Search for the cell housing the specified text and yield its [x, y] center coordinate. 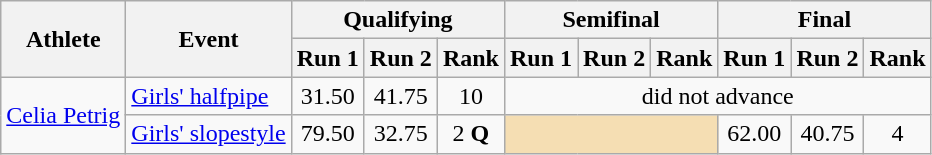
Event [208, 39]
Girls' slopestyle [208, 134]
79.50 [328, 134]
10 [470, 96]
did not advance [718, 96]
2 Q [470, 134]
62.00 [754, 134]
31.50 [328, 96]
4 [898, 134]
32.75 [400, 134]
Athlete [64, 39]
Final [824, 20]
Girls' halfpipe [208, 96]
Qualifying [398, 20]
Celia Petrig [64, 115]
Semifinal [610, 20]
41.75 [400, 96]
40.75 [828, 134]
